Identify which cell holds the provided text, then report its (x, y) central coordinate. 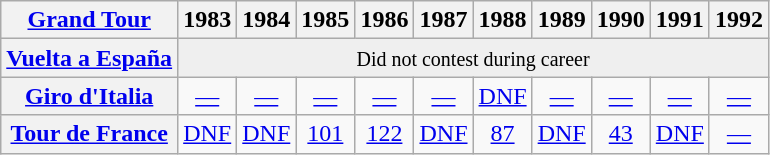
1986 (384, 20)
87 (502, 134)
Tour de France (90, 134)
1984 (266, 20)
Giro d'Italia (90, 96)
Vuelta a España (90, 58)
1983 (208, 20)
122 (384, 134)
1987 (444, 20)
1985 (326, 20)
Did not contest during career (474, 58)
Grand Tour (90, 20)
1991 (680, 20)
101 (326, 134)
1990 (620, 20)
1989 (562, 20)
43 (620, 134)
1988 (502, 20)
1992 (738, 20)
